Provide the (X, Y) coordinate of the cell's center where the given text is located.  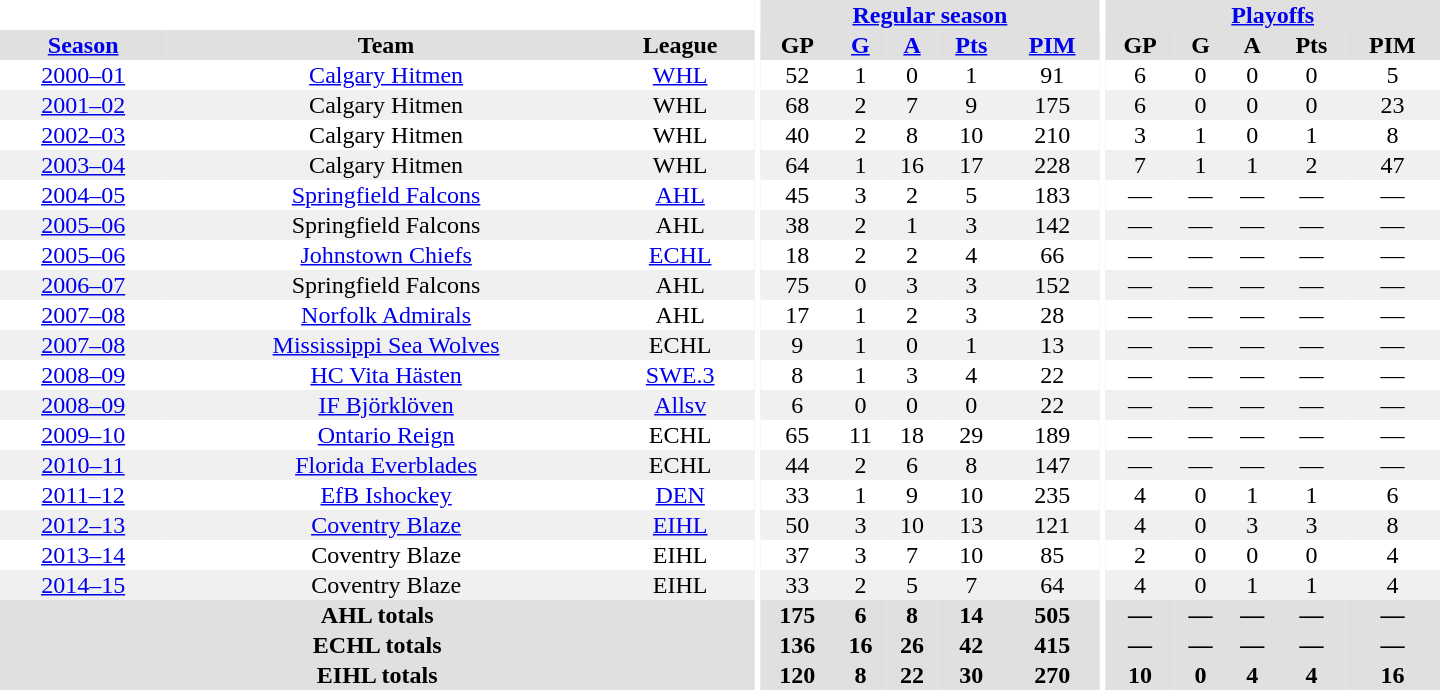
68 (798, 105)
42 (972, 645)
142 (1052, 225)
Allsv (680, 405)
2001–02 (83, 105)
ECHL totals (377, 645)
30 (972, 675)
2014–15 (83, 585)
Regular season (930, 15)
Mississippi Sea Wolves (386, 345)
136 (798, 645)
14 (972, 615)
183 (1052, 195)
SWE.3 (680, 375)
11 (861, 435)
26 (912, 645)
2013–14 (83, 555)
235 (1052, 495)
228 (1052, 165)
50 (798, 525)
Season (83, 45)
85 (1052, 555)
147 (1052, 465)
121 (1052, 525)
2003–04 (83, 165)
Playoffs (1272, 15)
189 (1052, 435)
66 (1052, 255)
52 (798, 75)
45 (798, 195)
Florida Everblades (386, 465)
270 (1052, 675)
40 (798, 135)
EfB Ishockey (386, 495)
Norfolk Admirals (386, 315)
2010–11 (83, 465)
38 (798, 225)
65 (798, 435)
League (680, 45)
2000–01 (83, 75)
AHL totals (377, 615)
2009–10 (83, 435)
210 (1052, 135)
2011–12 (83, 495)
505 (1052, 615)
91 (1052, 75)
29 (972, 435)
2002–03 (83, 135)
23 (1392, 105)
2006–07 (83, 285)
Team (386, 45)
IF Björklöven (386, 405)
152 (1052, 285)
44 (798, 465)
120 (798, 675)
28 (1052, 315)
37 (798, 555)
2012–13 (83, 525)
Johnstown Chiefs (386, 255)
75 (798, 285)
2004–05 (83, 195)
DEN (680, 495)
47 (1392, 165)
415 (1052, 645)
Ontario Reign (386, 435)
HC Vita Hästen (386, 375)
EIHL totals (377, 675)
